Return (x, y) of the center of cell containing provided text 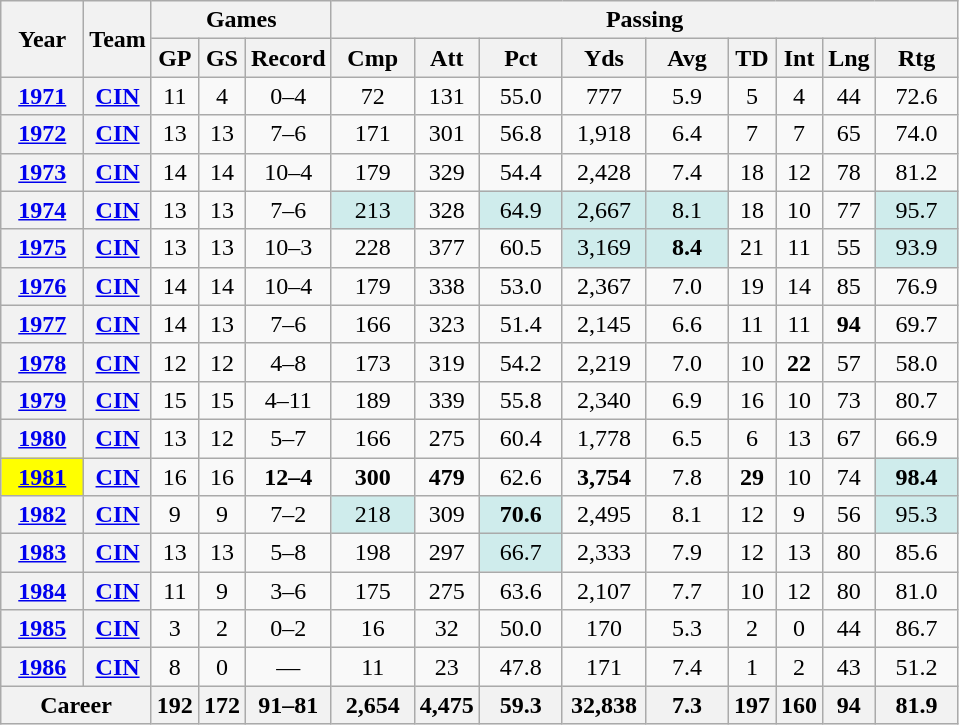
1973 (42, 172)
72 (372, 96)
6.6 (686, 324)
21 (752, 248)
73 (849, 400)
76.9 (916, 286)
160 (800, 705)
29 (752, 477)
309 (446, 515)
1982 (42, 515)
7–2 (288, 515)
91–81 (288, 705)
10–3 (288, 248)
85.6 (916, 553)
1979 (42, 400)
Pct (520, 58)
2,428 (604, 172)
5 (752, 96)
2,495 (604, 515)
218 (372, 515)
98.4 (916, 477)
1977 (42, 324)
323 (446, 324)
1,778 (604, 438)
339 (446, 400)
198 (372, 553)
Att (446, 58)
479 (446, 477)
Record (288, 58)
377 (446, 248)
328 (446, 210)
Games (241, 20)
3,169 (604, 248)
50.0 (520, 629)
1971 (42, 96)
54.4 (520, 172)
57 (849, 362)
74 (849, 477)
81.9 (916, 705)
189 (372, 400)
TD (752, 58)
2,145 (604, 324)
95.7 (916, 210)
Yds (604, 58)
1978 (42, 362)
2,219 (604, 362)
22 (800, 362)
1980 (42, 438)
300 (372, 477)
81.0 (916, 591)
55.8 (520, 400)
228 (372, 248)
131 (446, 96)
301 (446, 134)
297 (446, 553)
7.7 (686, 591)
43 (849, 667)
1974 (42, 210)
77 (849, 210)
6.5 (686, 438)
23 (446, 667)
2,333 (604, 553)
1 (752, 667)
8.4 (686, 248)
6.9 (686, 400)
8 (174, 667)
4–8 (288, 362)
1983 (42, 553)
329 (446, 172)
172 (222, 705)
Avg (686, 58)
Lng (849, 58)
1,918 (604, 134)
78 (849, 172)
3–6 (288, 591)
66.9 (916, 438)
175 (372, 591)
95.3 (916, 515)
7.8 (686, 477)
67 (849, 438)
2,654 (372, 705)
1986 (42, 667)
0–2 (288, 629)
Int (800, 58)
58.0 (916, 362)
GP (174, 58)
51.4 (520, 324)
7.9 (686, 553)
60.5 (520, 248)
5.3 (686, 629)
2,367 (604, 286)
53.0 (520, 286)
56 (849, 515)
5–8 (288, 553)
1976 (42, 286)
51.2 (916, 667)
55 (849, 248)
— (288, 667)
32,838 (604, 705)
66.7 (520, 553)
4,475 (446, 705)
63.6 (520, 591)
1975 (42, 248)
74.0 (916, 134)
6 (752, 438)
170 (604, 629)
319 (446, 362)
47.8 (520, 667)
81.2 (916, 172)
Passing (644, 20)
2,667 (604, 210)
60.4 (520, 438)
59.3 (520, 705)
56.8 (520, 134)
173 (372, 362)
65 (849, 134)
86.7 (916, 629)
Year (42, 39)
Career (76, 705)
1972 (42, 134)
2,107 (604, 591)
55.0 (520, 96)
72.6 (916, 96)
5–7 (288, 438)
1981 (42, 477)
85 (849, 286)
0–4 (288, 96)
338 (446, 286)
12–4 (288, 477)
19 (752, 286)
64.9 (520, 210)
1984 (42, 591)
Team (118, 39)
93.9 (916, 248)
3 (174, 629)
777 (604, 96)
7.3 (686, 705)
197 (752, 705)
1985 (42, 629)
6.4 (686, 134)
70.6 (520, 515)
62.6 (520, 477)
5.9 (686, 96)
Rtg (916, 58)
69.7 (916, 324)
213 (372, 210)
GS (222, 58)
2,340 (604, 400)
3,754 (604, 477)
192 (174, 705)
80.7 (916, 400)
54.2 (520, 362)
4–11 (288, 400)
32 (446, 629)
Cmp (372, 58)
